From the cell containing the given text, extract its center point as (X, Y) coordinate. 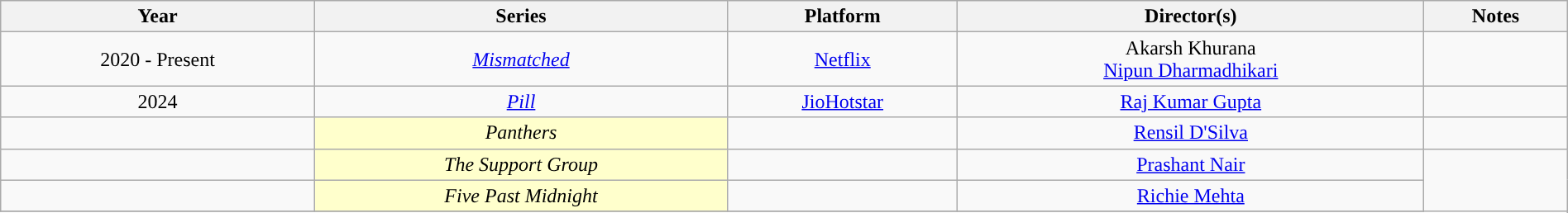
Five Past Midnight (521, 196)
Series (521, 17)
Director(s) (1191, 17)
2020 - Present (158, 59)
Prashant Nair (1191, 164)
Platform (843, 17)
Panthers (521, 133)
Year (158, 17)
The Support Group (521, 164)
Netflix (843, 59)
Richie Mehta (1191, 196)
Raj Kumar Gupta (1191, 102)
Mismatched (521, 59)
2024 (158, 102)
Pill (521, 102)
Akarsh Khurana Nipun Dharmadhikari (1191, 59)
Notes (1496, 17)
Rensil D'Silva (1191, 133)
JioHotstar (843, 102)
